Detect which cell encompasses the target text, then output its [X, Y] center coordinate. 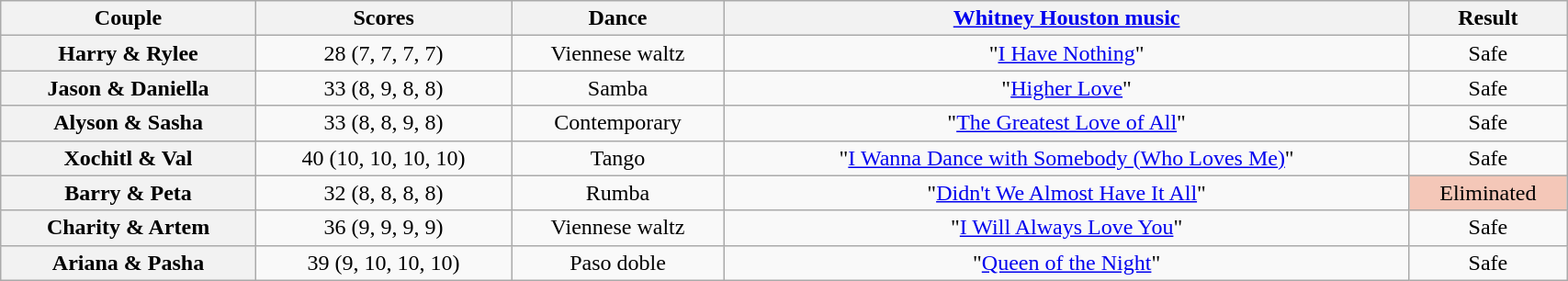
Contemporary [617, 123]
Harry & Rylee [129, 53]
Rumba [617, 193]
Tango [617, 158]
Paso doble [617, 263]
36 (9, 9, 9, 9) [384, 228]
39 (9, 10, 10, 10) [384, 263]
"Higher Love" [1066, 88]
Result [1488, 18]
"I Will Always Love You" [1066, 228]
Ariana & Pasha [129, 263]
Xochitl & Val [129, 158]
Charity & Artem [129, 228]
Barry & Peta [129, 193]
40 (10, 10, 10, 10) [384, 158]
28 (7, 7, 7, 7) [384, 53]
"Didn't We Almost Have It All" [1066, 193]
32 (8, 8, 8, 8) [384, 193]
Alyson & Sasha [129, 123]
Couple [129, 18]
"The Greatest Love of All" [1066, 123]
Samba [617, 88]
Whitney Houston music [1066, 18]
"Queen of the Night" [1066, 263]
Eliminated [1488, 193]
33 (8, 9, 8, 8) [384, 88]
33 (8, 8, 9, 8) [384, 123]
Dance [617, 18]
Jason & Daniella [129, 88]
"I Have Nothing" [1066, 53]
"I Wanna Dance with Somebody (Who Loves Me)" [1066, 158]
Scores [384, 18]
